Find where the given text appears and provide that cell's center as (X, Y) coordinate. 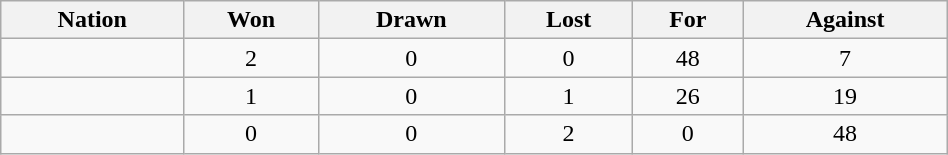
For (688, 20)
Nation (92, 20)
Drawn (411, 20)
7 (845, 58)
19 (845, 96)
Against (845, 20)
26 (688, 96)
Won (252, 20)
Lost (568, 20)
